Pinpoint the cell where the given text exists, returning its [X, Y] midpoint coordinate. 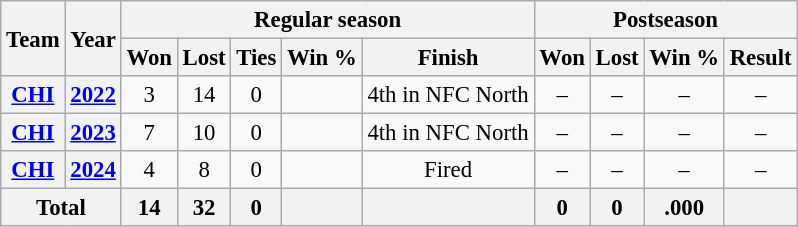
3 [149, 95]
Year [93, 38]
.000 [684, 208]
Result [760, 58]
Regular season [328, 20]
Finish [448, 58]
4 [149, 170]
Total [61, 208]
2022 [93, 95]
8 [204, 170]
Team [33, 38]
Ties [256, 58]
2024 [93, 170]
10 [204, 133]
Fired [448, 170]
Postseason [666, 20]
2023 [93, 133]
7 [149, 133]
32 [204, 208]
